For the text-containing cell, return its midpoint in [x, y] coordinate format. 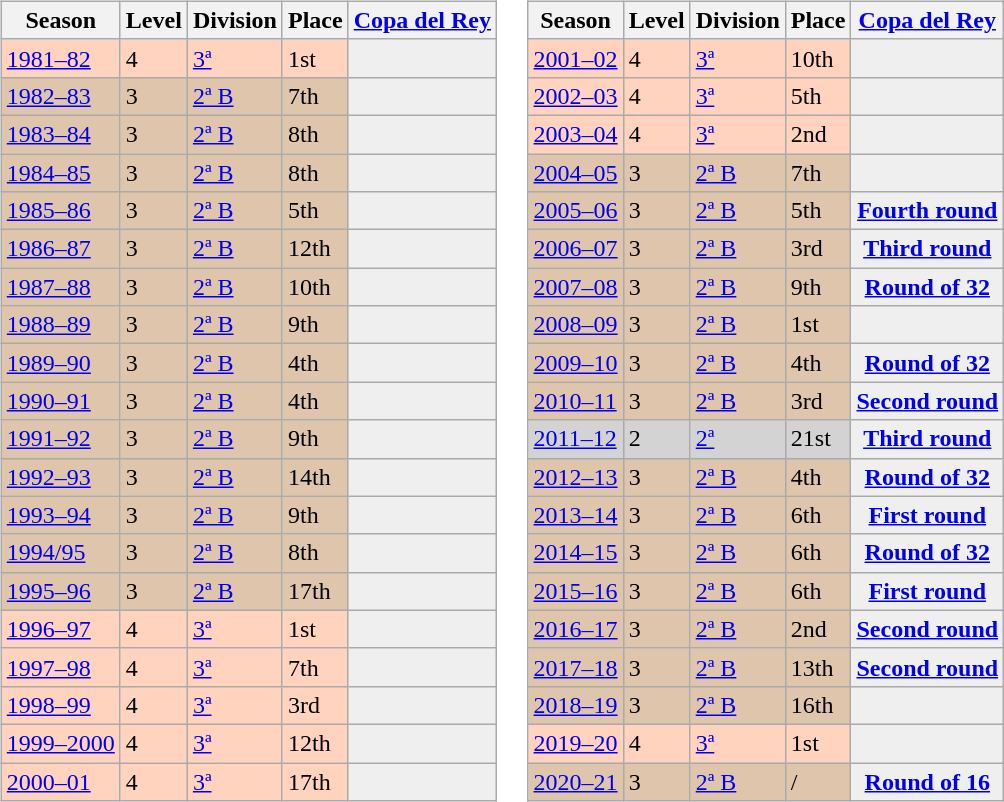
2013–14 [576, 515]
2014–15 [576, 553]
1998–99 [60, 705]
1983–84 [60, 134]
1989–90 [60, 363]
1986–87 [60, 249]
2011–12 [576, 439]
2019–20 [576, 743]
2004–05 [576, 173]
2000–01 [60, 781]
2007–08 [576, 287]
1995–96 [60, 591]
2020–21 [576, 781]
1994/95 [60, 553]
2ª [738, 439]
21st [818, 439]
1985–86 [60, 211]
2008–09 [576, 325]
1993–94 [60, 515]
13th [818, 667]
2018–19 [576, 705]
2010–11 [576, 401]
2002–03 [576, 96]
1997–98 [60, 667]
2003–04 [576, 134]
2 [656, 439]
/ [818, 781]
1990–91 [60, 401]
1984–85 [60, 173]
1982–83 [60, 96]
2017–18 [576, 667]
14th [315, 477]
16th [818, 705]
1991–92 [60, 439]
1996–97 [60, 629]
1987–88 [60, 287]
Fourth round [928, 211]
1999–2000 [60, 743]
Round of 16 [928, 781]
1981–82 [60, 58]
2009–10 [576, 363]
2012–13 [576, 477]
1988–89 [60, 325]
2015–16 [576, 591]
2001–02 [576, 58]
2005–06 [576, 211]
2016–17 [576, 629]
2006–07 [576, 249]
1992–93 [60, 477]
